Identify which cell holds the provided text, then report its [x, y] central coordinate. 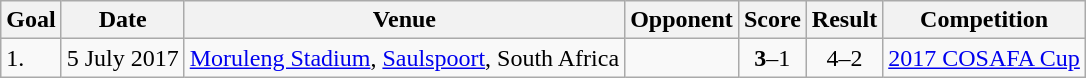
Date [122, 20]
1. [31, 58]
Venue [404, 20]
4–2 [844, 58]
3–1 [772, 58]
Opponent [682, 20]
Result [844, 20]
Moruleng Stadium, Saulspoort, South Africa [404, 58]
Score [772, 20]
5 July 2017 [122, 58]
2017 COSAFA Cup [984, 58]
Competition [984, 20]
Goal [31, 20]
